For the text-containing cell, return its midpoint in [X, Y] coordinate format. 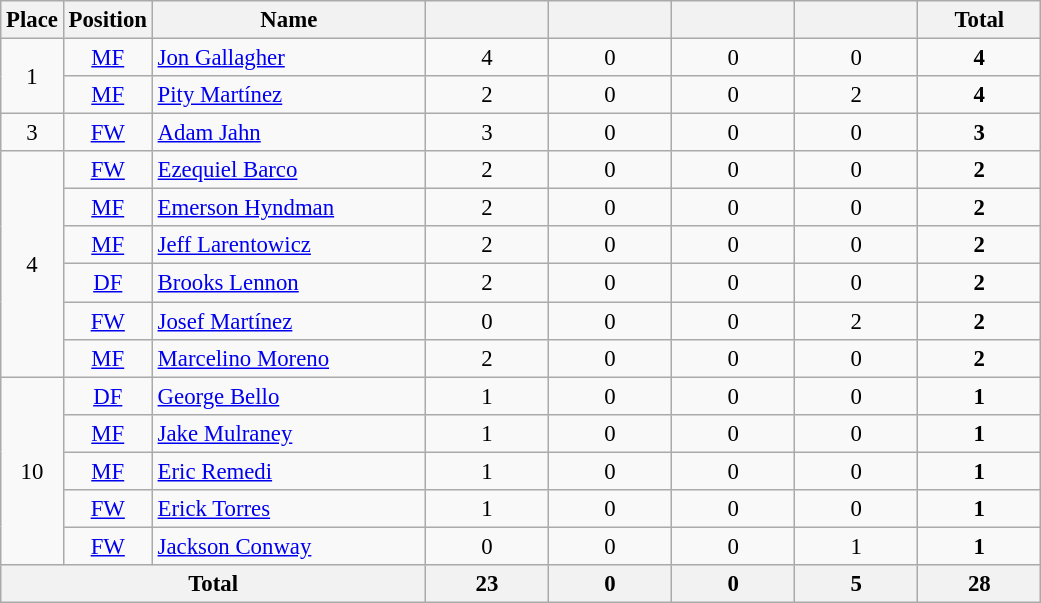
10 [32, 471]
Jackson Conway [288, 546]
Jake Mulraney [288, 433]
George Bello [288, 396]
Brooks Lennon [288, 283]
Place [32, 20]
28 [980, 584]
23 [486, 584]
Eric Remedi [288, 471]
Marcelino Moreno [288, 358]
Position [108, 20]
Jon Gallagher [288, 58]
Josef Martínez [288, 321]
Erick Torres [288, 509]
Jeff Larentowicz [288, 245]
5 [856, 584]
Emerson Hyndman [288, 208]
Adam Jahn [288, 133]
Pity Martínez [288, 95]
Ezequiel Barco [288, 170]
Name [288, 20]
